Find where the given text appears and provide that cell's center as [X, Y] coordinate. 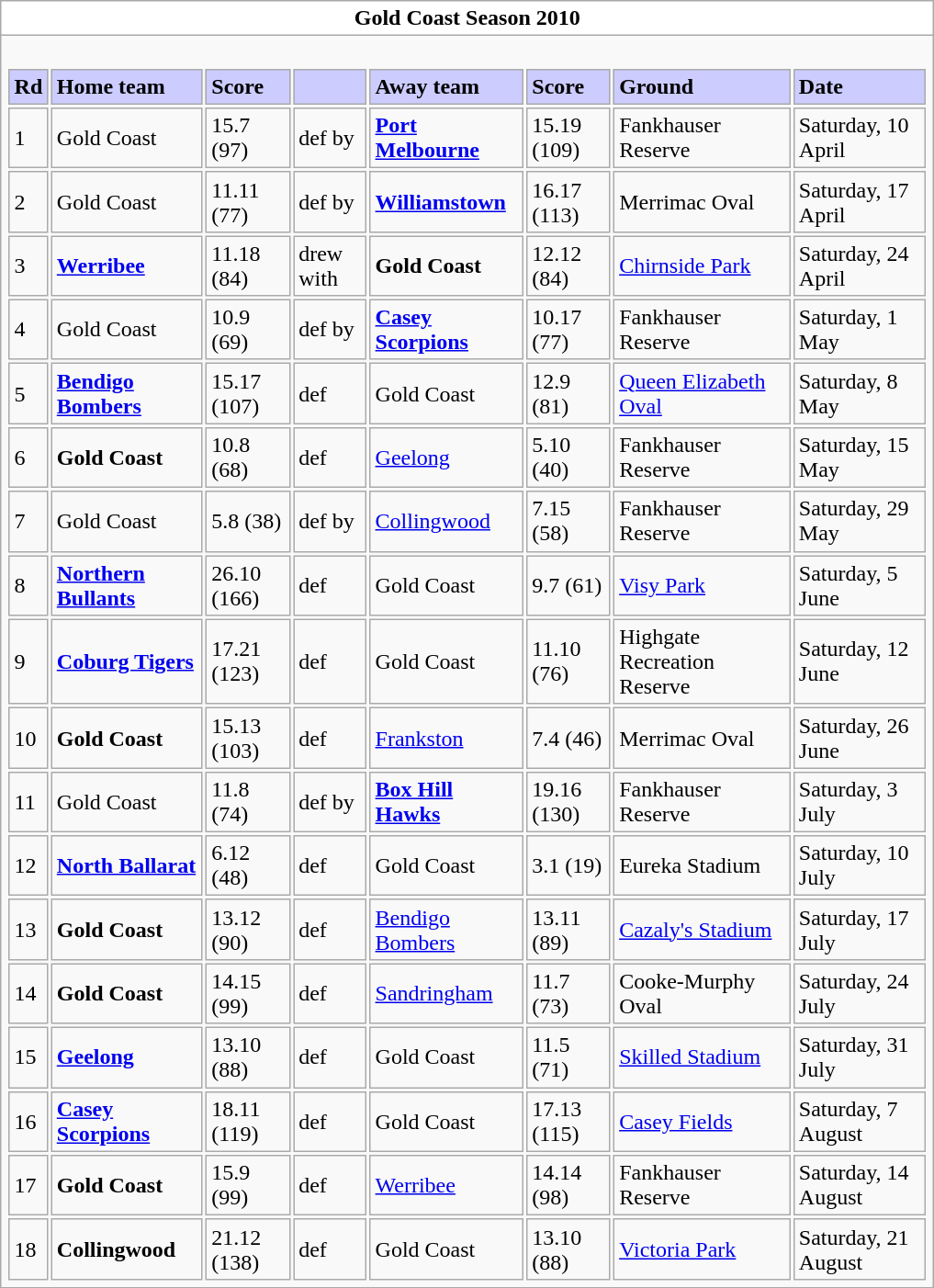
1 [28, 138]
Saturday, 17 July [860, 930]
Saturday, 10 April [860, 138]
2 [28, 202]
3 [28, 266]
13 [28, 930]
Saturday, 12 June [860, 661]
12.12 (84) [568, 266]
Victoria Park [702, 1249]
Away team [446, 86]
10 [28, 739]
Cooke-Murphy Oval [702, 994]
drew with [330, 266]
Saturday, 1 May [860, 331]
5 [28, 393]
Frankston [446, 739]
11.8 (74) [248, 803]
Queen Elizabeth Oval [702, 393]
Saturday, 14 August [860, 1185]
Saturday, 26 June [860, 739]
15.17 (107) [248, 393]
18.11 (119) [248, 1121]
Visy Park [702, 586]
3.1 (19) [568, 865]
7 [28, 522]
Ground [702, 86]
Williamstown [446, 202]
Eureka Stadium [702, 865]
17 [28, 1185]
Saturday, 24 July [860, 994]
Sandringham [446, 994]
15.7 (97) [248, 138]
13.11 (89) [568, 930]
16 [28, 1121]
10.9 (69) [248, 331]
12 [28, 865]
15.19 (109) [568, 138]
Saturday, 8 May [860, 393]
9.7 (61) [568, 586]
Northern Bullants [128, 586]
6 [28, 458]
Highgate Recreation Reserve [702, 661]
11.5 (71) [568, 1058]
Gold Coast Season 2010 [467, 18]
Skilled Stadium [702, 1058]
11.11 (77) [248, 202]
15 [28, 1058]
Saturday, 24 April [860, 266]
11.10 (76) [568, 661]
15.9 (99) [248, 1185]
Home team [128, 86]
Saturday, 5 June [860, 586]
8 [28, 586]
11.18 (84) [248, 266]
6.12 (48) [248, 865]
12.9 (81) [568, 393]
Casey Fields [702, 1121]
16.17 (113) [568, 202]
14.15 (99) [248, 994]
Saturday, 31 July [860, 1058]
Cazaly's Stadium [702, 930]
North Ballarat [128, 865]
5.8 (38) [248, 522]
17.21 (123) [248, 661]
10.17 (77) [568, 331]
9 [28, 661]
Saturday, 7 August [860, 1121]
10.8 (68) [248, 458]
13.12 (90) [248, 930]
14 [28, 994]
Saturday, 10 July [860, 865]
21.12 (138) [248, 1249]
Saturday, 21 August [860, 1249]
19.16 (130) [568, 803]
Coburg Tigers [128, 661]
7.4 (46) [568, 739]
11.7 (73) [568, 994]
Saturday, 17 April [860, 202]
17.13 (115) [568, 1121]
4 [28, 331]
Port Melbourne [446, 138]
Saturday, 3 July [860, 803]
Saturday, 29 May [860, 522]
Date [860, 86]
15.13 (103) [248, 739]
14.14 (98) [568, 1185]
5.10 (40) [568, 458]
18 [28, 1249]
Box Hill Hawks [446, 803]
26.10 (166) [248, 586]
11 [28, 803]
Rd [28, 86]
7.15 (58) [568, 522]
Chirnside Park [702, 266]
Saturday, 15 May [860, 458]
